Return (x, y) of the center of cell containing provided text 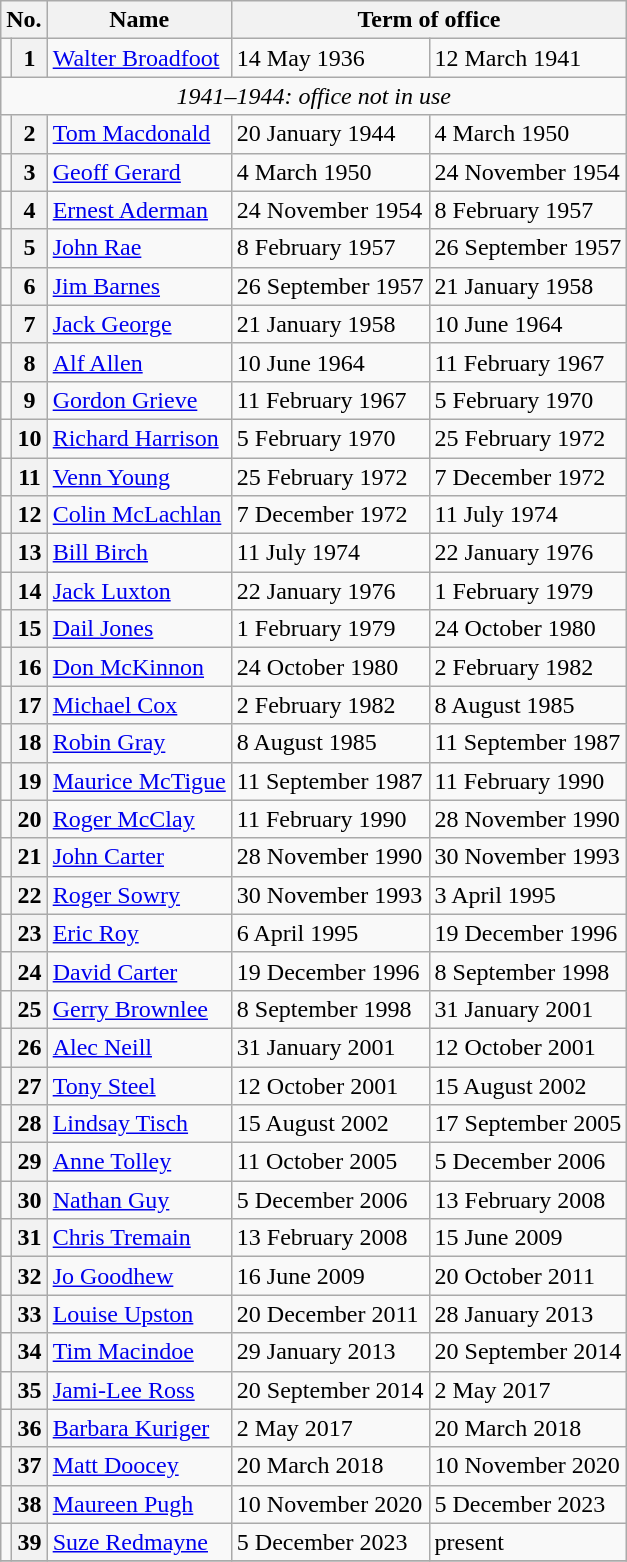
12 March 1941 (528, 58)
21 (30, 857)
29 (30, 1162)
Lindsay Tisch (139, 1124)
33 (30, 1314)
26 (30, 1047)
Term of office (428, 20)
Bill Birch (139, 553)
Louise Upston (139, 1314)
13 (30, 553)
Jack George (139, 324)
No. (24, 20)
Jim Barnes (139, 286)
25 (30, 1009)
37 (30, 1466)
23 (30, 933)
Walter Broadfoot (139, 58)
20 (30, 819)
Tony Steel (139, 1085)
34 (30, 1352)
8 (30, 362)
present (528, 1542)
John Rae (139, 248)
27 (30, 1085)
14 May 1936 (330, 58)
Venn Young (139, 477)
Barbara Kuriger (139, 1428)
30 (30, 1200)
29 January 2013 (330, 1352)
3 April 1995 (528, 895)
Alf Allen (139, 362)
19 (30, 781)
32 (30, 1276)
4 (30, 210)
Robin Gray (139, 743)
Colin McLachlan (139, 515)
Jack Luxton (139, 591)
20 January 1944 (330, 134)
15 June 2009 (528, 1238)
38 (30, 1504)
39 (30, 1542)
Roger McClay (139, 819)
Geoff Gerard (139, 172)
Richard Harrison (139, 438)
Tim Macindoe (139, 1352)
Eric Roy (139, 933)
Suze Redmayne (139, 1542)
16 (30, 667)
31 (30, 1238)
20 December 2011 (330, 1314)
Roger Sowry (139, 895)
9 (30, 400)
17 September 2005 (528, 1124)
10 (30, 438)
Chris Tremain (139, 1238)
28 (30, 1124)
Jami-Lee Ross (139, 1390)
7 (30, 324)
2 (30, 134)
12 (30, 515)
1941–1944: office not in use (314, 96)
Matt Doocey (139, 1466)
Ernest Aderman (139, 210)
15 (30, 629)
11 October 2005 (330, 1162)
5 (30, 248)
20 October 2011 (528, 1276)
Alec Neill (139, 1047)
Don McKinnon (139, 667)
1 (30, 58)
Maurice McTigue (139, 781)
16 June 2009 (330, 1276)
28 January 2013 (528, 1314)
18 (30, 743)
24 (30, 971)
Anne Tolley (139, 1162)
Tom Macdonald (139, 134)
John Carter (139, 857)
Name (139, 20)
11 (30, 477)
Gordon Grieve (139, 400)
6 April 1995 (330, 933)
Michael Cox (139, 705)
Dail Jones (139, 629)
Jo Goodhew (139, 1276)
22 (30, 895)
35 (30, 1390)
David Carter (139, 971)
17 (30, 705)
3 (30, 172)
Maureen Pugh (139, 1504)
36 (30, 1428)
14 (30, 591)
Gerry Brownlee (139, 1009)
6 (30, 286)
Nathan Guy (139, 1200)
